Determine the (x, y) coordinate at the center of the cell enclosing the given text.  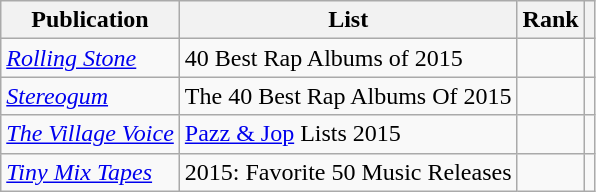
Rank (550, 20)
Tiny Mix Tapes (90, 172)
Pazz & Jop Lists 2015 (348, 134)
The 40 Best Rap Albums Of 2015 (348, 96)
List (348, 20)
Stereogum (90, 96)
The Village Voice (90, 134)
2015: Favorite 50 Music Releases (348, 172)
Rolling Stone (90, 58)
Publication (90, 20)
40 Best Rap Albums of 2015 (348, 58)
